Output the (x, y) coordinate of the center of the cell containing the given text.  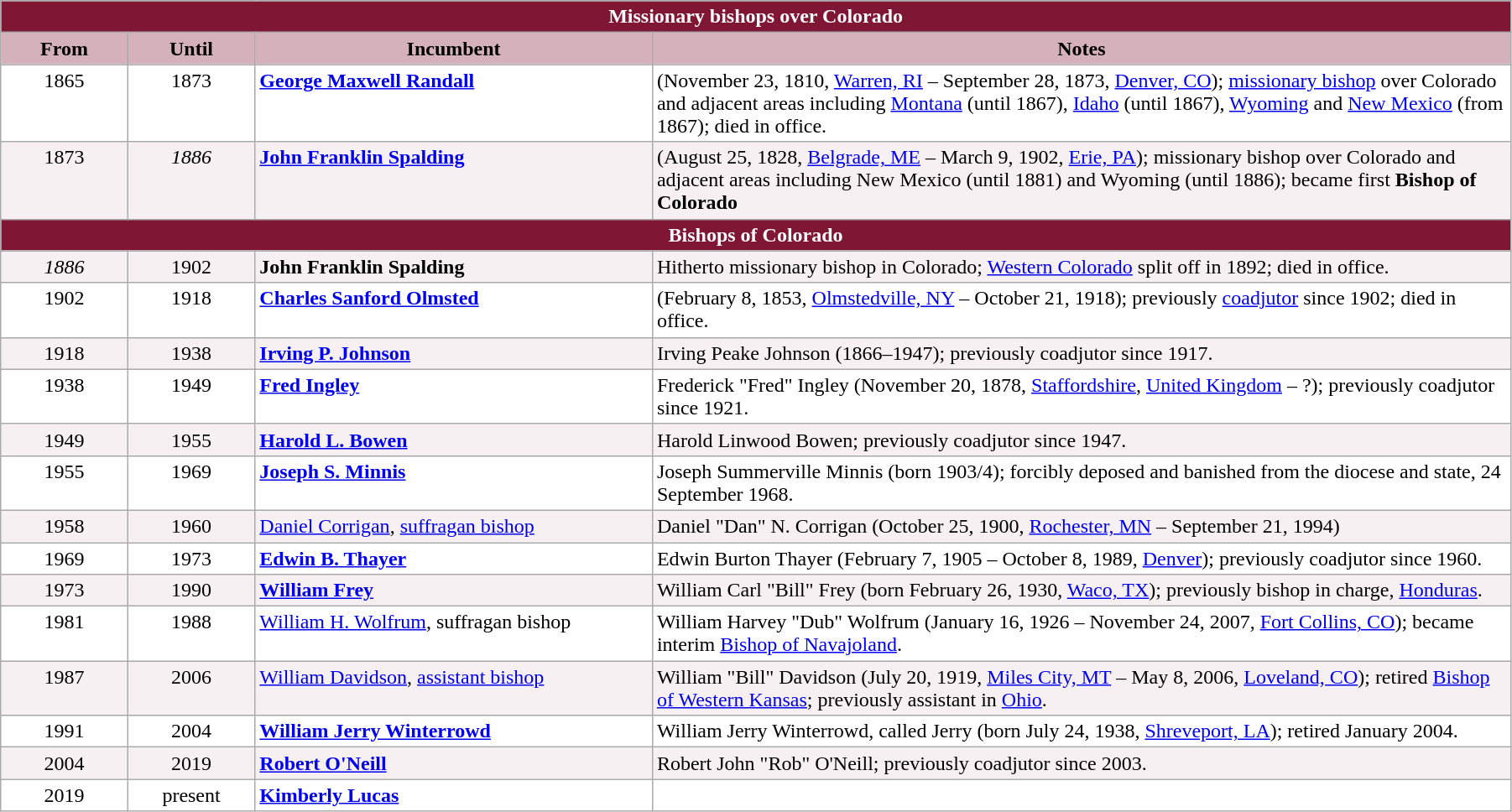
William Jerry Winterrowd, called Jerry (born July 24, 1938, Shreveport, LA); retired January 2004. (1081, 731)
Frederick "Fred" Ingley (November 20, 1878, Staffordshire, United Kingdom – ?); previously coadjutor since 1921. (1081, 396)
Daniel "Dan" N. Corrigan (October 25, 1900, Rochester, MN – September 21, 1994) (1081, 526)
Notes (1081, 49)
present (191, 795)
1981 (65, 634)
Robert O'Neill (454, 763)
William Jerry Winterrowd (454, 731)
1865 (65, 103)
Edwin Burton Thayer (February 7, 1905 – October 8, 1989, Denver); previously coadjutor since 1960. (1081, 558)
(February 8, 1853, Olmstedville, NY – October 21, 1918); previously coadjutor since 1902; died in office. (1081, 310)
William "Bill" Davidson (July 20, 1919, Miles City, MT – May 8, 2006, Loveland, CO); retired Bishop of Western Kansas; previously assistant in Ohio. (1081, 688)
Daniel Corrigan, suffragan bishop (454, 526)
Bishops of Colorado (756, 235)
Harold Linwood Bowen; previously coadjutor since 1947. (1081, 440)
George Maxwell Randall (454, 103)
1958 (65, 526)
Joseph S. Minnis (454, 483)
Edwin B. Thayer (454, 558)
William Harvey "Dub" Wolfrum (January 16, 1926 – November 24, 2007, Fort Collins, CO); became interim Bishop of Navajoland. (1081, 634)
Hitherto missionary bishop in Colorado; Western Colorado split off in 1892; died in office. (1081, 267)
2006 (191, 688)
1990 (191, 591)
William Davidson, assistant bishop (454, 688)
1987 (65, 688)
1988 (191, 634)
Kimberly Lucas (454, 795)
Incumbent (454, 49)
Harold L. Bowen (454, 440)
Joseph Summerville Minnis (born 1903/4); forcibly deposed and banished from the diocese and state, 24 September 1968. (1081, 483)
William Carl "Bill" Frey (born February 26, 1930, Waco, TX); previously bishop in charge, Honduras. (1081, 591)
William H. Wolfrum, suffragan bishop (454, 634)
Until (191, 49)
Missionary bishops over Colorado (756, 17)
1991 (65, 731)
From (65, 49)
William Frey (454, 591)
Fred Ingley (454, 396)
Irving Peake Johnson (1866–1947); previously coadjutor since 1917. (1081, 353)
Robert John "Rob" O'Neill; previously coadjutor since 2003. (1081, 763)
1960 (191, 526)
Irving P. Johnson (454, 353)
Charles Sanford Olmsted (454, 310)
